From the cell containing the given text, extract its center point as [x, y] coordinate. 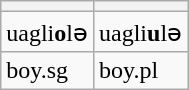
uagliulə [140, 32]
boy.pl [140, 70]
boy.sg [48, 70]
uagliolə [48, 32]
